Locate the cell with the specified text and output its [X, Y] center coordinate. 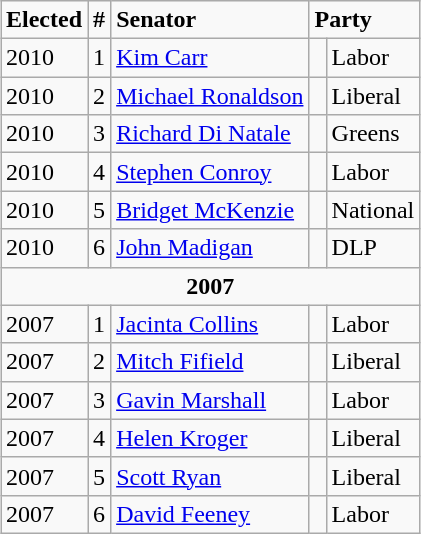
Gavin Marshall [210, 400]
Jacinta Collins [210, 324]
Michael Ronaldson [210, 96]
Elected [44, 20]
Stephen Conroy [210, 172]
Scott Ryan [210, 476]
David Feeney [210, 514]
Helen Kroger [210, 438]
Party [364, 20]
# [100, 20]
DLP [373, 248]
Greens [373, 134]
Kim Carr [210, 58]
Richard Di Natale [210, 134]
John Madigan [210, 248]
Mitch Fifield [210, 362]
Bridget McKenzie [210, 210]
National [373, 210]
Senator [210, 20]
